For the text-containing cell, return its midpoint in [x, y] coordinate format. 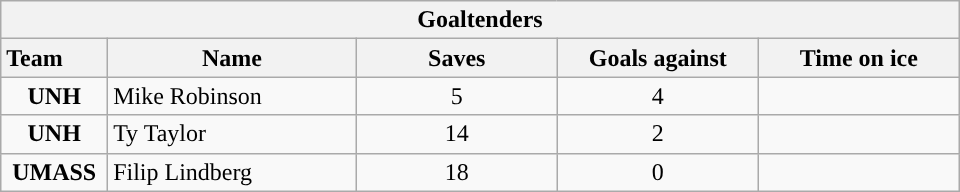
2 [658, 134]
0 [658, 172]
Team [54, 58]
Saves [456, 58]
Time on ice [858, 58]
Filip Lindberg [232, 172]
Name [232, 58]
14 [456, 134]
Goals against [658, 58]
5 [456, 96]
18 [456, 172]
Ty Taylor [232, 134]
Mike Robinson [232, 96]
4 [658, 96]
Goaltenders [480, 20]
UMASS [54, 172]
